Detect which cell encompasses the target text, then output its (x, y) center coordinate. 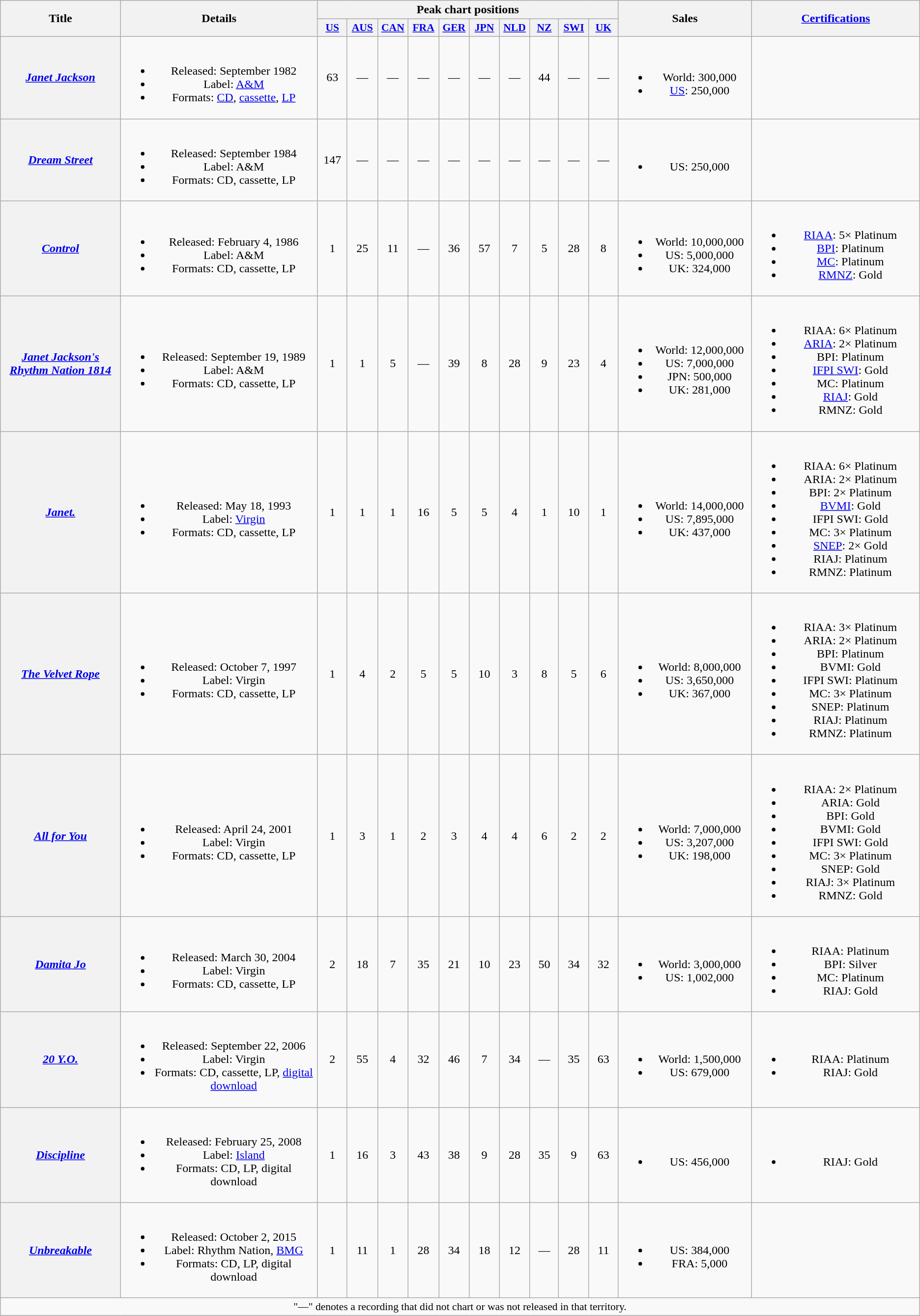
Released: February 25, 2008Label: IslandFormats: CD, LP, digital download (219, 1155)
NZ (545, 28)
RIAJ: Gold (836, 1155)
Released: September 1984Label: A&MFormats: CD, cassette, LP (219, 160)
US: 384,000FRA: 5,000 (685, 1250)
Released: September 22, 2006Label: VirginFormats: CD, cassette, LP, digital download (219, 1059)
World: 7,000,000US: 3,207,000UK: 198,000 (685, 835)
Sales (685, 19)
GER (454, 28)
FRA (424, 28)
Title (60, 19)
12 (515, 1250)
Unbreakable (60, 1250)
US: 456,000 (685, 1155)
Details (219, 19)
20 Y.O. (60, 1059)
RIAA: 5× PlatinumBPI: PlatinumMC: PlatinumRMNZ: Gold (836, 249)
38 (454, 1155)
Released: September 1982Label: A&MFormats: CD, cassette, LP (219, 78)
Discipline (60, 1155)
36 (454, 249)
UK (604, 28)
World: 300,000US: 250,000 (685, 78)
World: 1,500,000US: 679,000 (685, 1059)
US (332, 28)
Released: May 18, 1993Label: VirginFormats: CD, cassette, LP (219, 512)
Released: October 2, 2015Label: Rhythm Nation, BMGFormats: CD, LP, digital download (219, 1250)
RIAA: PlatinumRIAJ: Gold (836, 1059)
"—" denotes a recording that did not chart or was not released in that territory. (460, 1307)
Damita Jo (60, 964)
Janet Jackson's Rhythm Nation 1814 (60, 364)
AUS (362, 28)
World: 14,000,000US: 7,895,000UK: 437,000 (685, 512)
39 (454, 364)
All for You (60, 835)
Certifications (836, 19)
44 (545, 78)
Released: April 24, 2001Label: VirginFormats: CD, cassette, LP (219, 835)
RIAA: 6× PlatinumARIA: 2× PlatinumBPI: 2× PlatinumBVMI: GoldIFPI SWI: GoldMC: 3× PlatinumSNEP: 2× GoldRIAJ: PlatinumRMNZ: Platinum (836, 512)
World: 8,000,000US: 3,650,000UK: 367,000 (685, 674)
Released: March 30, 2004Label: VirginFormats: CD, cassette, LP (219, 964)
25 (362, 249)
NLD (515, 28)
Released: October 7, 1997Label: VirginFormats: CD, cassette, LP (219, 674)
43 (424, 1155)
CAN (393, 28)
Released: February 4, 1986Label: A&MFormats: CD, cassette, LP (219, 249)
Dream Street (60, 160)
57 (485, 249)
JPN (485, 28)
Control (60, 249)
RIAA: 6× PlatinumARIA: 2× PlatinumBPI: PlatinumIFPI SWI: GoldMC: PlatinumRIAJ: GoldRMNZ: Gold (836, 364)
Janet. (60, 512)
World: 12,000,000US: 7,000,000JPN: 500,000UK: 281,000 (685, 364)
RIAA: 2× PlatinumARIA: GoldBPI: GoldBVMI: GoldIFPI SWI: GoldMC: 3× PlatinumSNEP: GoldRIAJ: 3× PlatinumRMNZ: Gold (836, 835)
55 (362, 1059)
Released: September 19, 1989Label: A&MFormats: CD, cassette, LP (219, 364)
The Velvet Rope (60, 674)
World: 3,000,000US: 1,002,000 (685, 964)
Janet Jackson (60, 78)
World: 10,000,000US: 5,000,000UK: 324,000 (685, 249)
RIAA: 3× PlatinumARIA: 2× PlatinumBPI: PlatinumBVMI: GoldIFPI SWI: PlatinumMC: 3× PlatinumSNEP: PlatinumRIAJ: PlatinumRMNZ: Platinum (836, 674)
Peak chart positions (468, 10)
50 (545, 964)
46 (454, 1059)
US: 250,000 (685, 160)
RIAA: PlatinumBPI: SilverMC: PlatinumRIAJ: Gold (836, 964)
147 (332, 160)
SWI (574, 28)
21 (454, 964)
